Capture the cell that displays the provided text and extract its (x, y) central coordinate. 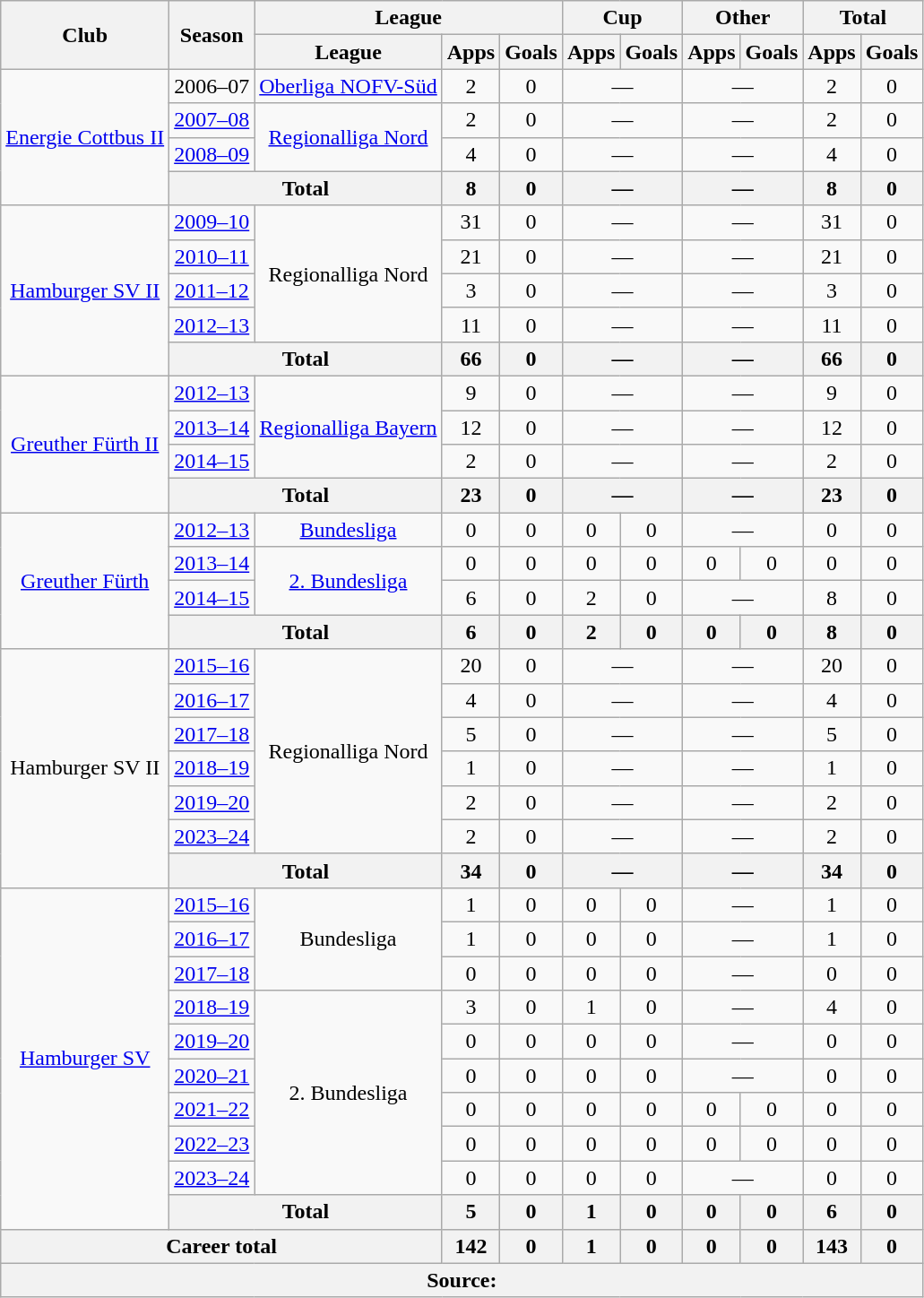
Oberliga NOFV-Süd (349, 86)
Regionalliga Bayern (349, 427)
2011–12 (212, 290)
2009–10 (212, 222)
Greuther Fürth II (85, 444)
143 (832, 1246)
Hamburger SV (85, 1058)
2010–11 (212, 256)
2021–22 (212, 1110)
2008–09 (212, 154)
2020–21 (212, 1076)
Greuther Fürth (85, 581)
Career total (221, 1246)
Cup (622, 18)
2022–23 (212, 1144)
142 (471, 1246)
2006–07 (212, 86)
Season (212, 35)
Other (743, 18)
2007–08 (212, 120)
Source: (462, 1280)
Club (85, 35)
Energie Cottbus II (85, 137)
